For the text-containing cell, return its midpoint in [x, y] coordinate format. 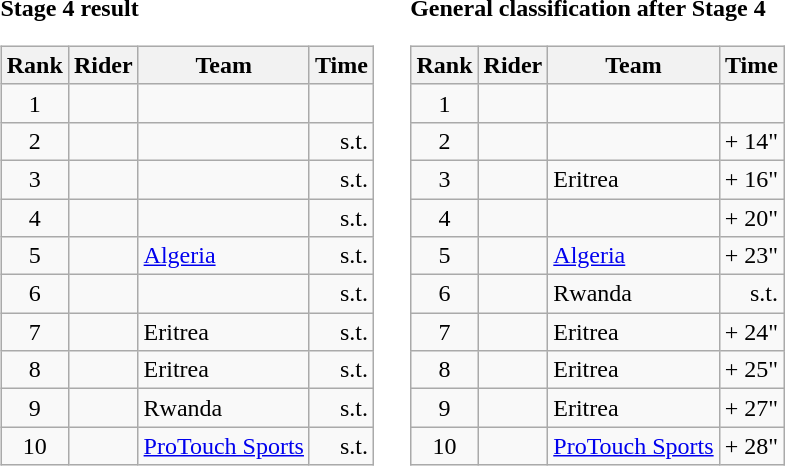
+ 25" [751, 370]
+ 23" [751, 256]
+ 24" [751, 332]
+ 16" [751, 179]
+ 20" [751, 217]
+ 28" [751, 446]
+ 27" [751, 408]
+ 14" [751, 141]
